Pinpoint the cell where the given text exists, returning its [x, y] midpoint coordinate. 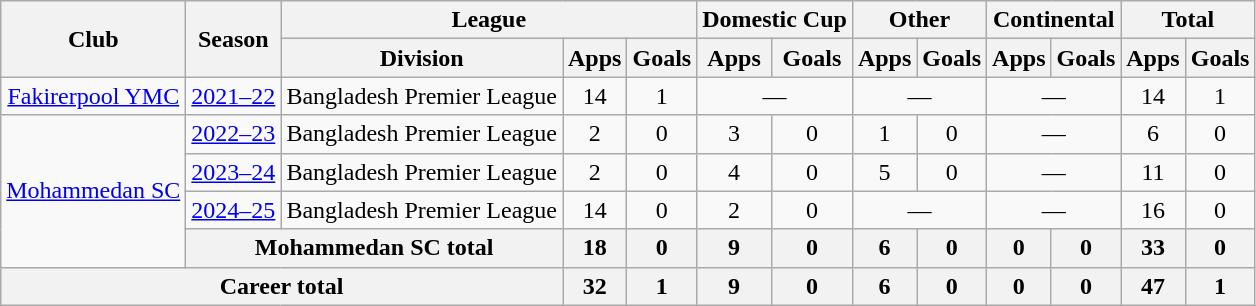
18 [594, 248]
16 [1153, 210]
Mohammedan SC total [374, 248]
11 [1153, 172]
Season [234, 39]
47 [1153, 286]
2024–25 [234, 210]
32 [594, 286]
League [489, 20]
Other [919, 20]
Domestic Cup [775, 20]
Fakirerpool YMC [94, 96]
5 [884, 172]
Career total [282, 286]
2023–24 [234, 172]
Continental [1054, 20]
3 [734, 134]
2021–22 [234, 96]
Total [1188, 20]
2022–23 [234, 134]
Club [94, 39]
33 [1153, 248]
Mohammedan SC [94, 191]
Division [422, 58]
4 [734, 172]
